Provide the (X, Y) coordinate of the cell's center where the given text is located.  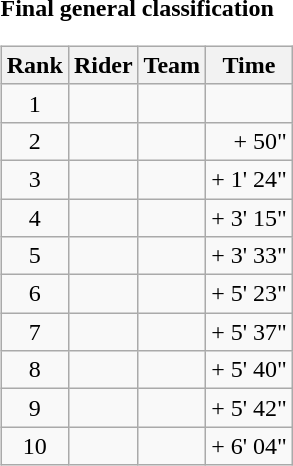
6 (34, 294)
+ 3' 15" (250, 217)
1 (34, 103)
+ 5' 37" (250, 332)
+ 3' 33" (250, 256)
+ 5' 40" (250, 370)
2 (34, 141)
8 (34, 370)
Team (172, 65)
Rank (34, 65)
3 (34, 179)
Rider (103, 65)
5 (34, 256)
10 (34, 446)
+ 50" (250, 141)
4 (34, 217)
9 (34, 408)
+ 5' 23" (250, 294)
Time (250, 65)
+ 5' 42" (250, 408)
+ 6' 04" (250, 446)
+ 1' 24" (250, 179)
7 (34, 332)
